Return the [x, y] coordinate for the center point of the cell that contains the specified text.  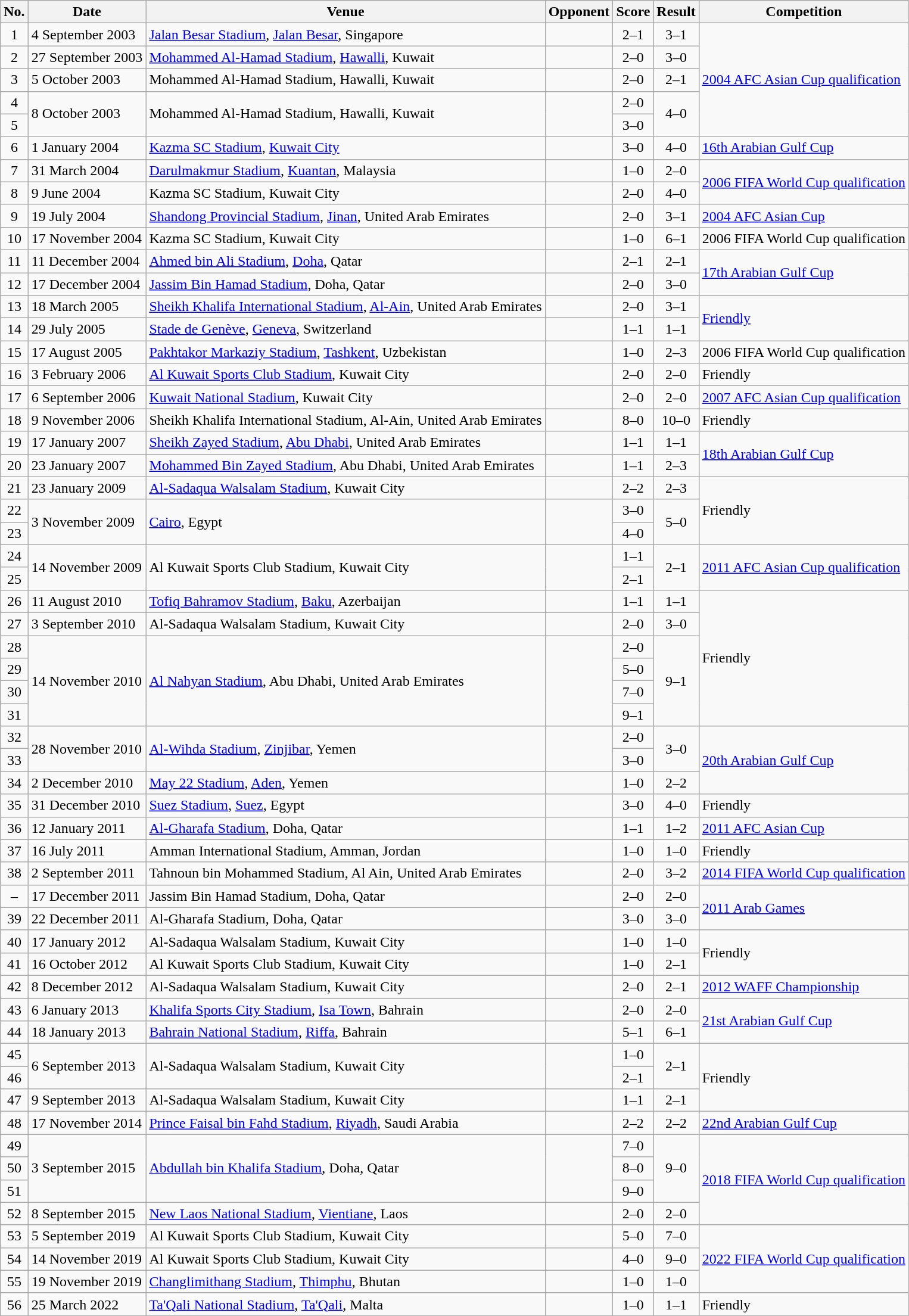
Jalan Besar Stadium, Jalan Besar, Singapore [345, 35]
Tofiq Bahramov Stadium, Baku, Azerbaijan [345, 601]
Al Nahyan Stadium, Abu Dhabi, United Arab Emirates [345, 680]
22 [14, 511]
Al-Wihda Stadium, Zinjibar, Yemen [345, 749]
14 November 2010 [87, 680]
Mohammed Bin Zayed Stadium, Abu Dhabi, United Arab Emirates [345, 465]
Shandong Provincial Stadium, Jinan, United Arab Emirates [345, 216]
2012 WAFF Championship [804, 987]
3 September 2015 [87, 1168]
44 [14, 1032]
8 [14, 193]
2011 AFC Asian Cup qualification [804, 567]
– [14, 896]
35 [14, 805]
Date [87, 12]
10–0 [676, 420]
26 [14, 601]
2 September 2011 [87, 873]
27 [14, 624]
9 [14, 216]
43 [14, 1010]
18th Arabian Gulf Cup [804, 454]
41 [14, 964]
3 September 2010 [87, 624]
3 [14, 80]
1 January 2004 [87, 148]
8 October 2003 [87, 114]
16 July 2011 [87, 851]
Ahmed bin Ali Stadium, Doha, Qatar [345, 261]
Suez Stadium, Suez, Egypt [345, 805]
No. [14, 12]
Darulmakmur Stadium, Kuantan, Malaysia [345, 170]
37 [14, 851]
2 [14, 57]
56 [14, 1304]
54 [14, 1259]
May 22 Stadium, Aden, Yemen [345, 783]
28 November 2010 [87, 749]
Cairo, Egypt [345, 522]
Abdullah bin Khalifa Stadium, Doha, Qatar [345, 1168]
19 [14, 443]
40 [14, 941]
2011 Arab Games [804, 907]
34 [14, 783]
1 [14, 35]
Stade de Genève, Geneva, Switzerland [345, 329]
21st Arabian Gulf Cup [804, 1021]
2 December 2010 [87, 783]
5–1 [633, 1032]
Score [633, 12]
5 October 2003 [87, 80]
53 [14, 1236]
17 January 2007 [87, 443]
9 November 2006 [87, 420]
Tahnoun bin Mohammed Stadium, Al Ain, United Arab Emirates [345, 873]
9 June 2004 [87, 193]
10 [14, 238]
Khalifa Sports City Stadium, Isa Town, Bahrain [345, 1010]
4 September 2003 [87, 35]
21 [14, 488]
52 [14, 1214]
47 [14, 1100]
9 September 2013 [87, 1100]
2022 FIFA World Cup qualification [804, 1259]
22 December 2011 [87, 919]
55 [14, 1281]
22nd Arabian Gulf Cup [804, 1123]
Kuwait National Stadium, Kuwait City [345, 397]
39 [14, 919]
2018 FIFA World Cup qualification [804, 1180]
8 December 2012 [87, 987]
Changlimithang Stadium, Thimphu, Bhutan [345, 1281]
31 March 2004 [87, 170]
16 [14, 375]
33 [14, 760]
16th Arabian Gulf Cup [804, 148]
29 July 2005 [87, 329]
Competition [804, 12]
Result [676, 12]
38 [14, 873]
19 November 2019 [87, 1281]
3 November 2009 [87, 522]
6 [14, 148]
Sheikh Zayed Stadium, Abu Dhabi, United Arab Emirates [345, 443]
11 [14, 261]
Amman International Stadium, Amman, Jordan [345, 851]
3 February 2006 [87, 375]
12 January 2011 [87, 828]
51 [14, 1191]
Opponent [579, 12]
27 September 2003 [87, 57]
5 September 2019 [87, 1236]
20th Arabian Gulf Cup [804, 760]
23 [14, 533]
36 [14, 828]
20 [14, 465]
17 December 2011 [87, 896]
31 December 2010 [87, 805]
14 [14, 329]
8 September 2015 [87, 1214]
46 [14, 1078]
45 [14, 1055]
12 [14, 284]
16 October 2012 [87, 964]
17 January 2012 [87, 941]
31 [14, 715]
50 [14, 1168]
1–2 [676, 828]
7 [14, 170]
14 November 2009 [87, 567]
17 August 2005 [87, 352]
2004 AFC Asian Cup [804, 216]
28 [14, 646]
18 March 2005 [87, 307]
2014 FIFA World Cup qualification [804, 873]
19 July 2004 [87, 216]
25 [14, 578]
Ta'Qali National Stadium, Ta'Qali, Malta [345, 1304]
4 [14, 102]
5 [14, 125]
18 [14, 420]
42 [14, 987]
6 September 2013 [87, 1066]
25 March 2022 [87, 1304]
29 [14, 670]
New Laos National Stadium, Vientiane, Laos [345, 1214]
17 December 2004 [87, 284]
48 [14, 1123]
6 September 2006 [87, 397]
17 November 2014 [87, 1123]
2004 AFC Asian Cup qualification [804, 80]
Venue [345, 12]
18 January 2013 [87, 1032]
2011 AFC Asian Cup [804, 828]
13 [14, 307]
17th Arabian Gulf Cup [804, 272]
17 November 2004 [87, 238]
11 August 2010 [87, 601]
23 January 2009 [87, 488]
6 January 2013 [87, 1010]
49 [14, 1146]
24 [14, 556]
23 January 2007 [87, 465]
3–2 [676, 873]
Pakhtakor Markaziy Stadium, Tashkent, Uzbekistan [345, 352]
15 [14, 352]
32 [14, 738]
Prince Faisal bin Fahd Stadium, Riyadh, Saudi Arabia [345, 1123]
14 November 2019 [87, 1259]
11 December 2004 [87, 261]
2007 AFC Asian Cup qualification [804, 397]
Bahrain National Stadium, Riffa, Bahrain [345, 1032]
30 [14, 692]
17 [14, 397]
